Return (X, Y) of the center of cell containing provided text 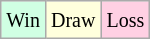
Win (24, 20)
Loss (126, 20)
Draw (72, 20)
